Scan for the cell matching the given text and deliver its [X, Y] coordinate at center. 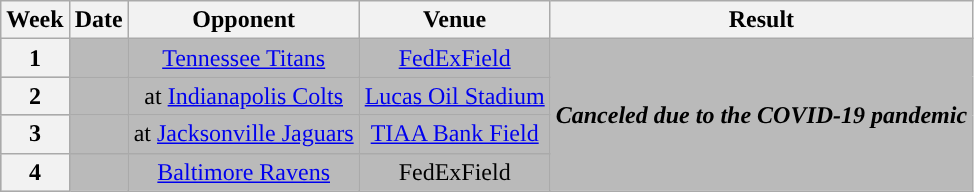
4 [35, 172]
Venue [454, 20]
2 [35, 96]
at Indianapolis Colts [244, 96]
Opponent [244, 20]
TIAA Bank Field [454, 134]
Canceled due to the COVID-19 pandemic [761, 115]
3 [35, 134]
Result [761, 20]
at Jacksonville Jaguars [244, 134]
Lucas Oil Stadium [454, 96]
1 [35, 58]
Week [35, 20]
Baltimore Ravens [244, 172]
Tennessee Titans [244, 58]
Date [98, 20]
